Pinpoint the cell where the given text exists, returning its [x, y] midpoint coordinate. 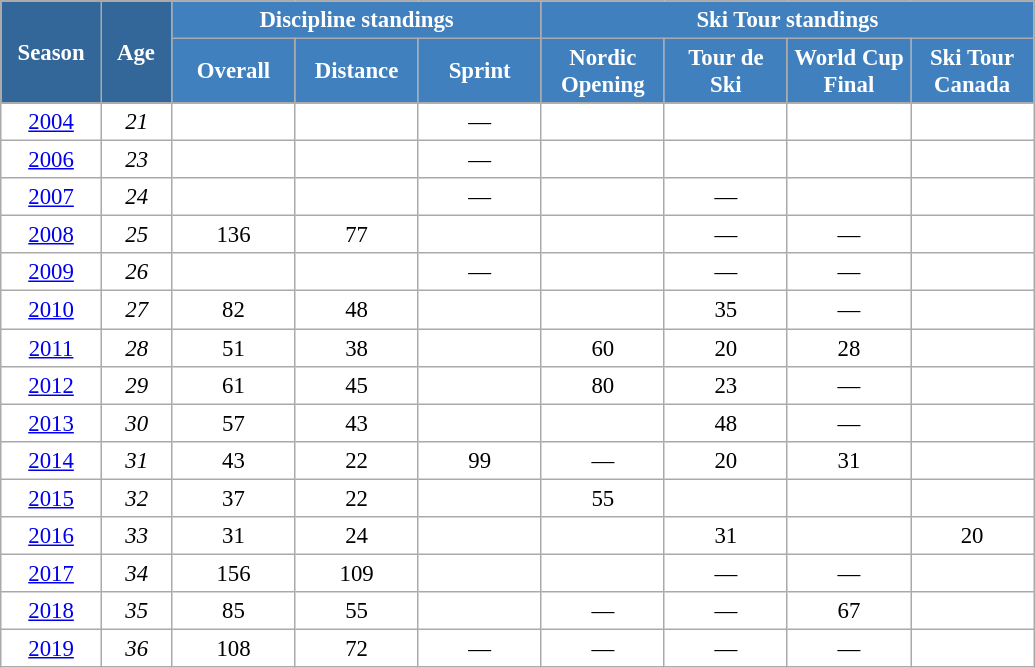
Ski TourCanada [972, 72]
80 [602, 385]
51 [234, 348]
26 [136, 273]
2008 [52, 235]
2017 [52, 573]
Sprint [480, 72]
Discipline standings [356, 20]
2007 [52, 197]
25 [136, 235]
2018 [52, 611]
60 [602, 348]
109 [356, 573]
Distance [356, 72]
Age [136, 52]
Season [52, 52]
2009 [52, 273]
61 [234, 385]
108 [234, 648]
45 [356, 385]
2011 [52, 348]
36 [136, 648]
2012 [52, 385]
57 [234, 423]
Ski Tour standings [787, 20]
156 [234, 573]
21 [136, 122]
37 [234, 498]
27 [136, 310]
NordicOpening [602, 72]
Overall [234, 72]
World CupFinal [848, 72]
2019 [52, 648]
136 [234, 235]
2016 [52, 536]
2006 [52, 160]
2015 [52, 498]
Tour deSki [726, 72]
85 [234, 611]
82 [234, 310]
72 [356, 648]
33 [136, 536]
67 [848, 611]
2010 [52, 310]
32 [136, 498]
2013 [52, 423]
34 [136, 573]
30 [136, 423]
77 [356, 235]
2014 [52, 460]
29 [136, 385]
99 [480, 460]
38 [356, 348]
2004 [52, 122]
